Detect which cell encompasses the target text, then output its [X, Y] center coordinate. 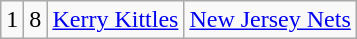
New Jersey Nets [270, 20]
Kerry Kittles [116, 20]
8 [36, 20]
1 [12, 20]
